From the cell containing the given text, extract its center point as [X, Y] coordinate. 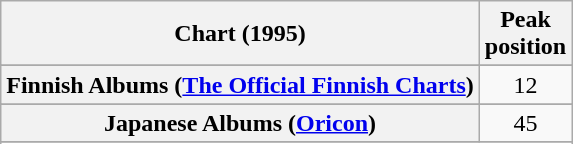
Chart (1995) [240, 34]
45 [525, 123]
Japanese Albums (Oricon) [240, 123]
Finnish Albums (The Official Finnish Charts) [240, 85]
12 [525, 85]
Peakposition [525, 34]
